Return (X, Y) of the center of cell containing provided text 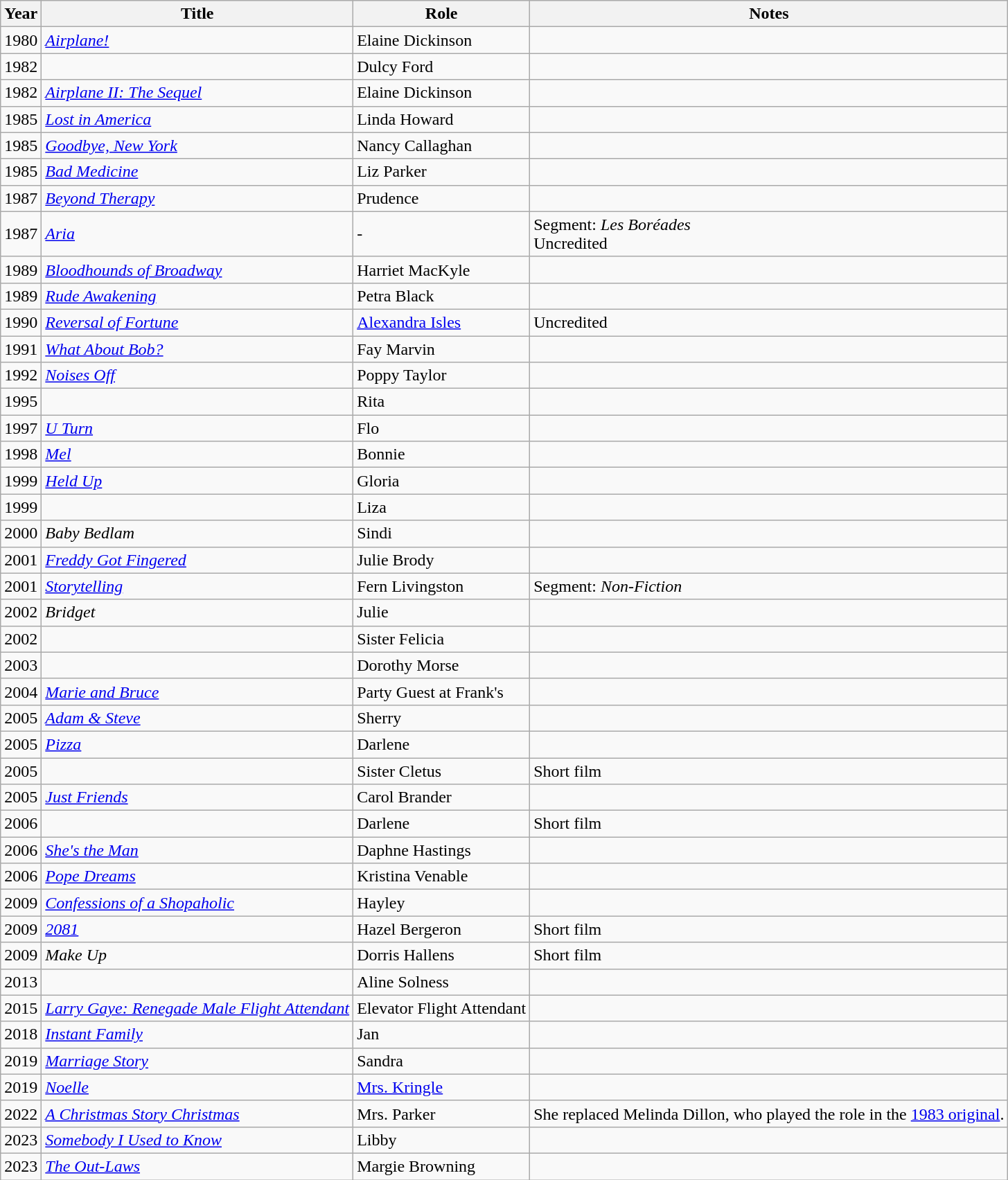
1991 (21, 349)
Mel (197, 455)
Somebody I Used to Know (197, 1140)
Airplane! (197, 40)
Hayley (442, 903)
Instant Family (197, 1034)
Liza (442, 507)
Segment: Les BoréadesUncredited (769, 234)
Marriage Story (197, 1061)
Title (197, 14)
Noelle (197, 1087)
Nancy Callaghan (442, 146)
Dorothy Morse (442, 665)
Year (21, 14)
1998 (21, 455)
Airplane II: The Sequel (197, 93)
Sherry (442, 718)
Just Friends (197, 798)
Aria (197, 234)
Mrs. Kringle (442, 1087)
A Christmas Story Christmas (197, 1113)
Storytelling (197, 586)
Aline Solness (442, 982)
What About Bob? (197, 349)
Hazel Bergeron (442, 929)
Marie and Bruce (197, 692)
Liz Parker (442, 172)
Dorris Hallens (442, 956)
Pope Dreams (197, 877)
Julie Brody (442, 560)
Elevator Flight Attendant (442, 1008)
Freddy Got Fingered (197, 560)
Fay Marvin (442, 349)
Baby Bedlam (197, 534)
Flo (442, 428)
Bridget (197, 613)
Notes (769, 14)
1990 (21, 322)
Sandra (442, 1061)
Role (442, 14)
Dulcy Ford (442, 67)
Gloria (442, 481)
2022 (21, 1113)
Sindi (442, 534)
1992 (21, 376)
Uncredited (769, 322)
Bloodhounds of Broadway (197, 270)
She replaced Melinda Dillon, who played the role in the 1983 original. (769, 1113)
2081 (197, 929)
Make Up (197, 956)
2018 (21, 1034)
Carol Brander (442, 798)
2000 (21, 534)
2003 (21, 665)
Bonnie (442, 455)
2013 (21, 982)
Sister Felicia (442, 639)
Goodbye, New York (197, 146)
U Turn (197, 428)
The Out-Laws (197, 1166)
Fern Livingston (442, 586)
Petra Black (442, 296)
Beyond Therapy (197, 198)
1980 (21, 40)
Linda Howard (442, 119)
Alexandra Isles (442, 322)
1995 (21, 402)
She's the Man (197, 850)
Rita (442, 402)
1997 (21, 428)
Confessions of a Shopaholic (197, 903)
Reversal of Fortune (197, 322)
Harriet MacKyle (442, 270)
Sister Cletus (442, 771)
Daphne Hastings (442, 850)
Pizza (197, 744)
Kristina Venable (442, 877)
Held Up (197, 481)
Segment: Non-Fiction (769, 586)
Adam & Steve (197, 718)
Mrs. Parker (442, 1113)
2015 (21, 1008)
Libby (442, 1140)
Prudence (442, 198)
Julie (442, 613)
2004 (21, 692)
Bad Medicine (197, 172)
Party Guest at Frank's (442, 692)
Rude Awakening (197, 296)
Lost in America (197, 119)
- (442, 234)
Jan (442, 1034)
Poppy Taylor (442, 376)
Margie Browning (442, 1166)
Noises Off (197, 376)
Larry Gaye: Renegade Male Flight Attendant (197, 1008)
